Pinpoint the cell where the given text exists, returning its (X, Y) midpoint coordinate. 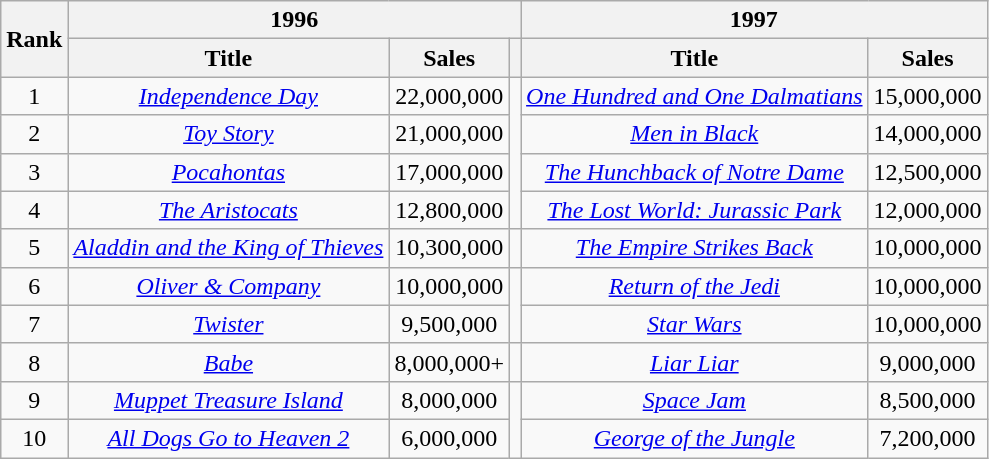
22,000,000 (450, 96)
Space Jam (694, 400)
Oliver & Company (228, 286)
7,200,000 (928, 438)
6 (34, 286)
17,000,000 (450, 172)
1997 (754, 20)
One Hundred and One Dalmatians (694, 96)
Star Wars (694, 324)
Toy Story (228, 134)
Rank (34, 39)
Pocahontas (228, 172)
7 (34, 324)
George of the Jungle (694, 438)
The Empire Strikes Back (694, 248)
Return of the Jedi (694, 286)
14,000,000 (928, 134)
Babe (228, 362)
Liar Liar (694, 362)
10,300,000 (450, 248)
8 (34, 362)
1 (34, 96)
The Aristocats (228, 210)
15,000,000 (928, 96)
8,500,000 (928, 400)
9,000,000 (928, 362)
12,800,000 (450, 210)
5 (34, 248)
Independence Day (228, 96)
All Dogs Go to Heaven 2 (228, 438)
9 (34, 400)
Muppet Treasure Island (228, 400)
8,000,000+ (450, 362)
12,000,000 (928, 210)
Men in Black (694, 134)
The Hunchback of Notre Dame (694, 172)
1996 (294, 20)
4 (34, 210)
12,500,000 (928, 172)
The Lost World: Jurassic Park (694, 210)
Twister (228, 324)
8,000,000 (450, 400)
21,000,000 (450, 134)
Aladdin and the King of Thieves (228, 248)
3 (34, 172)
6,000,000 (450, 438)
9,500,000 (450, 324)
10 (34, 438)
2 (34, 134)
